Output the [X, Y] coordinate of the center of the cell containing the given text.  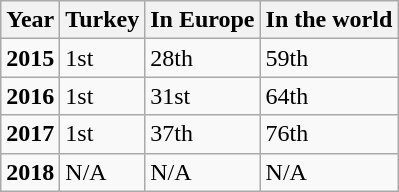
64th [329, 96]
59th [329, 58]
2018 [30, 172]
2015 [30, 58]
Year [30, 20]
76th [329, 134]
2017 [30, 134]
2016 [30, 96]
In the world [329, 20]
28th [202, 58]
31st [202, 96]
In Europe [202, 20]
Turkey [102, 20]
37th [202, 134]
